From the cell containing the given text, extract its center point as [x, y] coordinate. 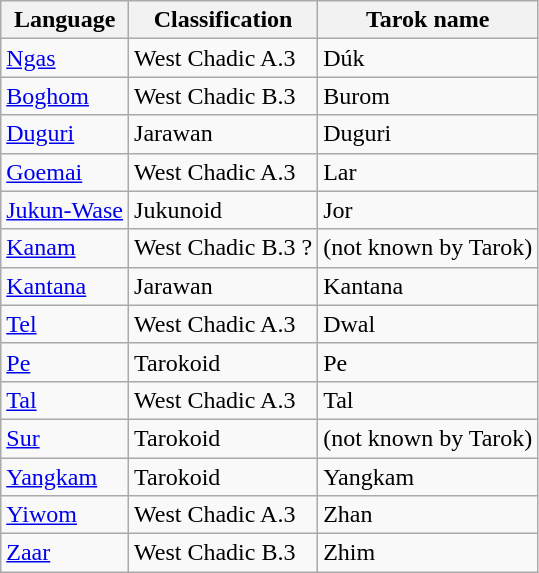
Boghom [65, 96]
Kanam [65, 248]
Ngas [65, 58]
Sur [65, 438]
Classification [224, 20]
Jukunoid [224, 210]
Tarok name [428, 20]
Tel [65, 324]
Goemai [65, 172]
Zaar [65, 553]
Dwal [428, 324]
Zhim [428, 553]
West Chadic B.3 ? [224, 248]
Zhan [428, 515]
Jukun-Wase [65, 210]
Jor [428, 210]
Yiwom [65, 515]
Burom [428, 96]
Lar [428, 172]
Dúk [428, 58]
Language [65, 20]
